Return the (x, y) coordinate for the center point of the cell that contains the specified text.  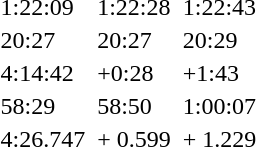
+0:28 (134, 73)
58:50 (134, 106)
20:27 (134, 40)
